From the cell containing the given text, extract its center point as [X, Y] coordinate. 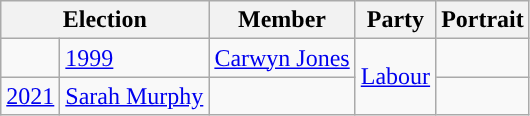
Carwyn Jones [282, 58]
Portrait [483, 20]
Labour [395, 77]
2021 [30, 96]
Sarah Murphy [134, 96]
Member [282, 20]
Party [395, 20]
1999 [134, 58]
Election [105, 20]
